Identify which cell holds the provided text, then report its [X, Y] central coordinate. 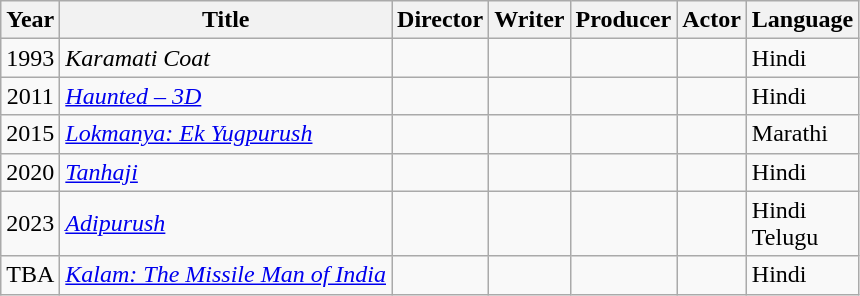
TBA [30, 275]
Director [440, 20]
Writer [530, 20]
Kalam: The Missile Man of India [226, 275]
Adipurush [226, 224]
Marathi [802, 134]
Karamati Coat [226, 58]
Tanhaji [226, 172]
Lokmanya: Ek Yugpurush [226, 134]
Haunted – 3D [226, 96]
HindiTelugu [802, 224]
1993 [30, 58]
2011 [30, 96]
2023 [30, 224]
Title [226, 20]
2020 [30, 172]
Language [802, 20]
2015 [30, 134]
Year [30, 20]
Producer [624, 20]
Actor [712, 20]
